Locate the cell with the specified text and output its (x, y) center coordinate. 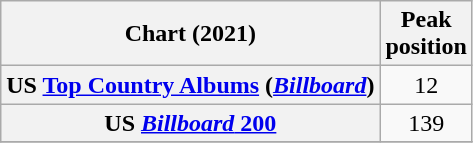
Peakposition (426, 34)
139 (426, 123)
US Billboard 200 (190, 123)
Chart (2021) (190, 34)
US Top Country Albums (Billboard) (190, 85)
12 (426, 85)
